Detect which cell encompasses the target text, then output its [x, y] center coordinate. 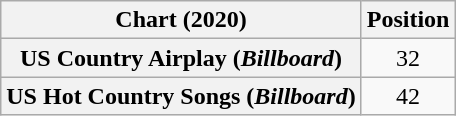
32 [408, 58]
US Hot Country Songs (Billboard) [181, 96]
Position [408, 20]
Chart (2020) [181, 20]
42 [408, 96]
US Country Airplay (Billboard) [181, 58]
